From the cell containing the given text, extract its center point as (X, Y) coordinate. 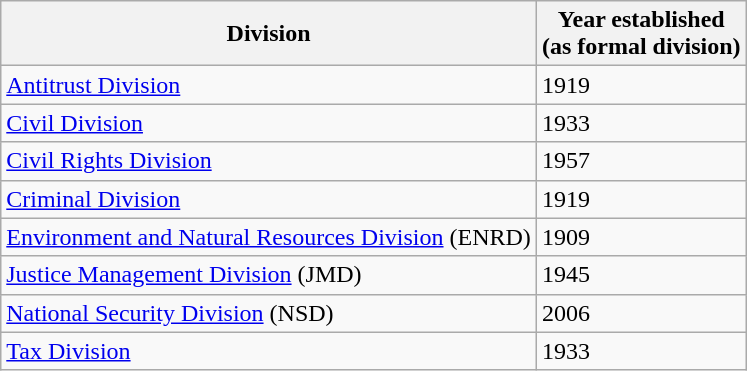
Antitrust Division (269, 85)
Division (269, 34)
Year established(as formal division) (641, 34)
1957 (641, 161)
National Security Division (NSD) (269, 313)
Justice Management Division (JMD) (269, 275)
Civil Division (269, 123)
Environment and Natural Resources Division (ENRD) (269, 237)
Tax Division (269, 351)
1945 (641, 275)
2006 (641, 313)
1909 (641, 237)
Criminal Division (269, 199)
Civil Rights Division (269, 161)
